Provide the [X, Y] coordinate of the cell's center where the given text is located.  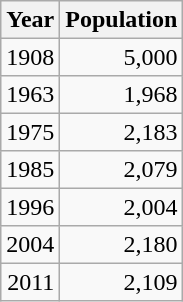
2,183 [122, 132]
2,004 [122, 206]
5,000 [122, 56]
1908 [30, 56]
Population [122, 20]
2,079 [122, 170]
1996 [30, 206]
1963 [30, 94]
2011 [30, 282]
2,109 [122, 282]
Year [30, 20]
2004 [30, 244]
1,968 [122, 94]
1975 [30, 132]
1985 [30, 170]
2,180 [122, 244]
